Identify which cell holds the provided text, then report its (x, y) central coordinate. 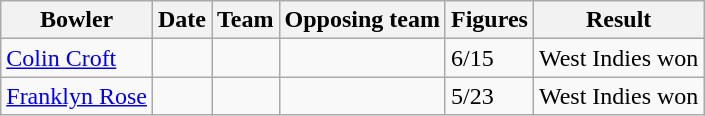
Franklyn Rose (77, 96)
Figures (489, 20)
Opposing team (362, 20)
5/23 (489, 96)
Colin Croft (77, 58)
6/15 (489, 58)
Result (618, 20)
Date (182, 20)
Team (246, 20)
Bowler (77, 20)
